Return (X, Y) of the center of cell containing provided text 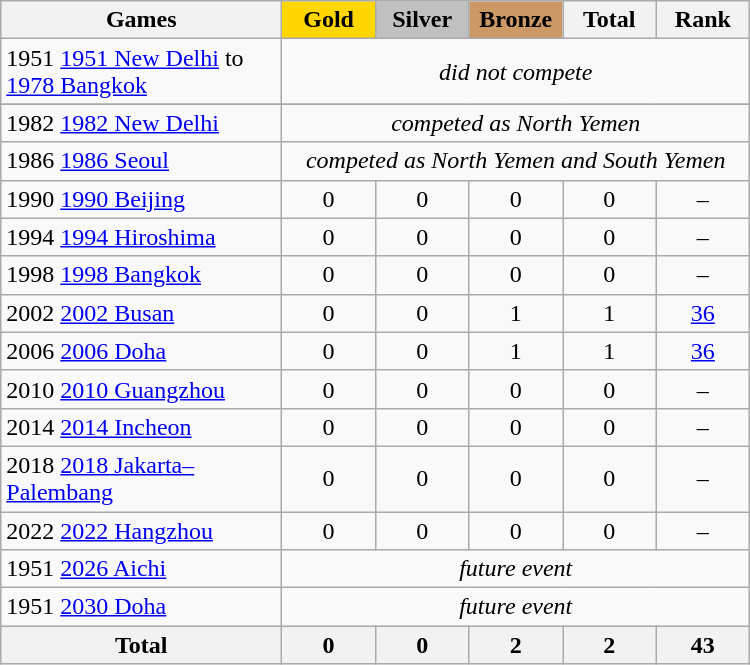
1951 1951 New Delhi to 1978 Bangkok (142, 72)
1951 2026 Aichi (142, 569)
Bronze (516, 20)
2002 2002 Busan (142, 313)
2014 2014 Incheon (142, 427)
1998 1998 Bangkok (142, 275)
1994 1994 Hiroshima (142, 237)
1951 2030 Doha (142, 607)
2010 2010 Guangzhou (142, 389)
competed as North Yemen (516, 123)
43 (703, 645)
2022 2022 Hangzhou (142, 531)
1986 1986 Seoul (142, 161)
Games (142, 20)
did not compete (516, 72)
1982 1982 New Delhi (142, 123)
Silver (422, 20)
Rank (703, 20)
2006 2006 Doha (142, 351)
Gold (329, 20)
2018 2018 Jakarta–Palembang (142, 478)
1990 1990 Beijing (142, 199)
competed as North Yemen and South Yemen (516, 161)
